For the text-containing cell, return its midpoint in [X, Y] coordinate format. 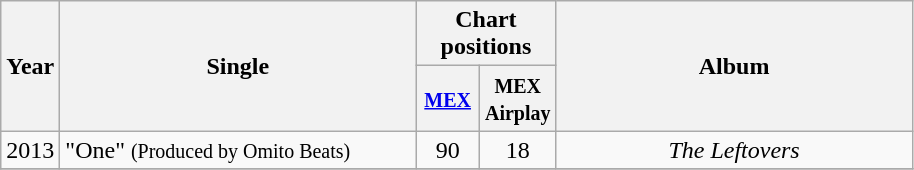
Album [734, 66]
90 [448, 150]
Single [238, 66]
Chart positions [486, 34]
The Leftovers [734, 150]
18 [518, 150]
MEX [448, 98]
MEX Airplay [518, 98]
2013 [30, 150]
"One" (Produced by Omito Beats) [238, 150]
Year [30, 66]
